Provide the [X, Y] coordinate of the cell's center where the given text is located.  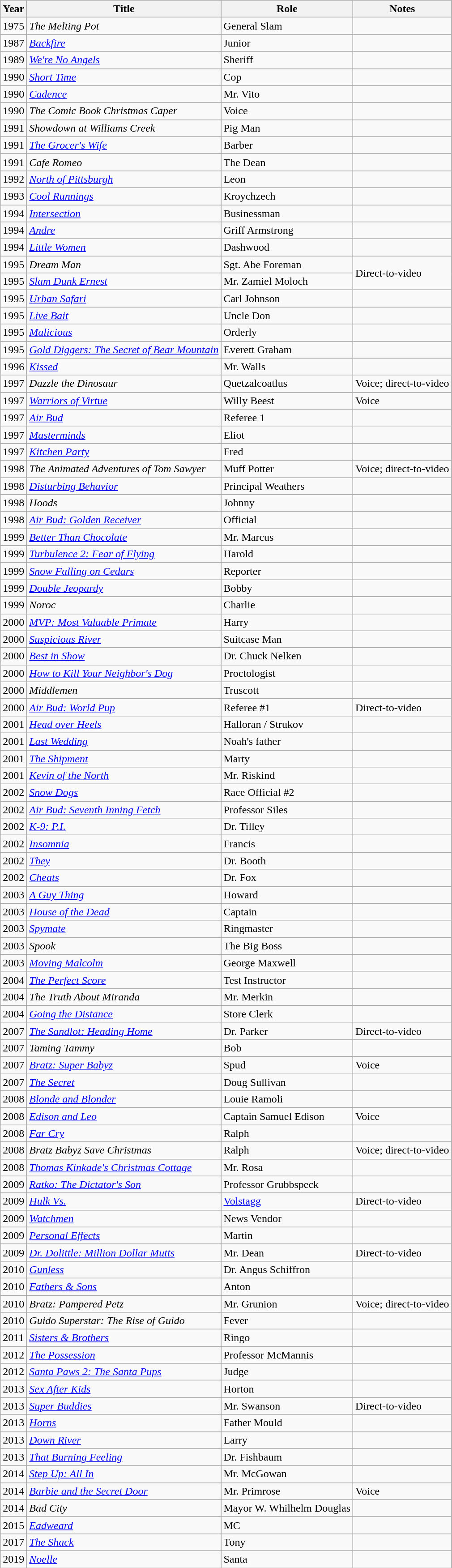
1975 [13, 26]
Bob [287, 1048]
Blonde and Blonder [124, 1099]
Going the Distance [124, 1014]
Step Up: All In [124, 1474]
Dr. Angus Schiffron [287, 1269]
Charlie [287, 605]
Professor Grubbspeck [287, 1184]
Insomnia [124, 844]
Dashwood [287, 248]
Everett Graham [287, 350]
Mr. Marcus [287, 537]
Howard [287, 895]
We're No Angels [124, 60]
Cheats [124, 878]
Spymate [124, 929]
Halloran / Strukov [287, 724]
Louie Ramoli [287, 1099]
Truscott [287, 690]
Johnny [287, 503]
Noah's father [287, 741]
The Dean [287, 162]
Captain Samuel Edison [287, 1116]
Middlemen [124, 690]
That Burning Feeling [124, 1457]
Far Cry [124, 1133]
Reporter [287, 571]
Sgt. Abe Foreman [287, 265]
Spud [287, 1065]
Hulk Vs. [124, 1201]
Junior [287, 43]
General Slam [287, 26]
Spook [124, 946]
Fathers & Sons [124, 1286]
Carl Johnson [287, 299]
Cafe Romeo [124, 162]
Last Wedding [124, 741]
Snow Falling on Cedars [124, 571]
Gold Diggers: The Secret of Bear Mountain [124, 350]
2017 [13, 1542]
Dr. Chuck Nelken [287, 656]
Uncle Don [287, 316]
1987 [13, 43]
Air Bud: World Pup [124, 707]
Businessman [287, 214]
Mr. Riskind [287, 776]
Referee 1 [287, 418]
Short Time [124, 77]
2011 [13, 1338]
Sisters & Brothers [124, 1338]
Year [13, 9]
Francis [287, 844]
Volstagg [287, 1201]
The Melting Pot [124, 26]
The Truth About Miranda [124, 997]
Slam Dunk Ernest [124, 282]
Mr. Swanson [287, 1406]
The Perfect Score [124, 980]
Turbulence 2: Fear of Flying [124, 554]
Bratz: Super Babyz [124, 1065]
K-9: P.I. [124, 827]
Tony [287, 1542]
Dr. Booth [287, 861]
Suitcase Man [287, 639]
1989 [13, 60]
Title [124, 9]
Noroc [124, 605]
Cool Runnings [124, 196]
How to Kill Your Neighbor's Dog [124, 673]
Barbie and the Secret Door [124, 1491]
Warriors of Virtue [124, 401]
News Vendor [287, 1218]
Sex After Kids [124, 1389]
Pig Man [287, 128]
A Guy Thing [124, 895]
The Shack [124, 1542]
Eadweard [124, 1525]
Dr. Dolittle: Million Dollar Mutts [124, 1252]
Larry [287, 1440]
Backfire [124, 43]
The Sandlot: Heading Home [124, 1031]
George Maxwell [287, 963]
Air Bud: Seventh Inning Fetch [124, 810]
Dream Man [124, 265]
Snow Dogs [124, 793]
MC [287, 1525]
Proctologist [287, 673]
Judge [287, 1372]
House of the Dead [124, 912]
Hoods [124, 503]
Muff Potter [287, 469]
They [124, 861]
Head over Heels [124, 724]
Race Official #2 [287, 793]
Willy Beest [287, 401]
Air Bud [124, 418]
Role [287, 9]
Gunless [124, 1269]
Best in Show [124, 656]
Eliot [287, 435]
Noelle [124, 1559]
MVP: Most Valuable Primate [124, 622]
Store Clerk [287, 1014]
Intersection [124, 214]
Official [287, 520]
Quetzalcoatlus [287, 384]
1993 [13, 196]
Horton [287, 1389]
Dr. Fox [287, 878]
Mr. Zamiel Moloch [287, 282]
Little Women [124, 248]
North of Pittsburgh [124, 179]
Orderly [287, 333]
Santa [287, 1559]
Leon [287, 179]
The Comic Book Christmas Caper [124, 111]
Professor Siles [287, 810]
The Possession [124, 1355]
Notes [403, 9]
Test Instructor [287, 980]
Disturbing Behavior [124, 486]
Suspicious River [124, 639]
Cop [287, 77]
Griff Armstrong [287, 231]
Mr. Dean [287, 1252]
Mr. Rosa [287, 1167]
Andre [124, 231]
Doug Sullivan [287, 1082]
The Animated Adventures of Tom Sawyer [124, 469]
Mayor W. Whilhelm Douglas [287, 1508]
2015 [13, 1525]
Double Jeopardy [124, 588]
Down River [124, 1440]
Mr. Primrose [287, 1491]
Mr. Grunion [287, 1304]
Dr. Parker [287, 1031]
Marty [287, 759]
Harry [287, 622]
1992 [13, 179]
Taming Tammy [124, 1048]
Mr. Vito [287, 94]
Bratz Babyz Save Christmas [124, 1150]
The Shipment [124, 759]
Moving Malcolm [124, 963]
Guido Superstar: The Rise of Guido [124, 1321]
Harold [287, 554]
Dazzle the Dinosaur [124, 384]
The Big Boss [287, 946]
Dr. Tilley [287, 827]
Mr. McGowan [287, 1474]
Live Bait [124, 316]
Ringo [287, 1338]
Mr. Walls [287, 367]
Edison and Leo [124, 1116]
Urban Safari [124, 299]
Horns [124, 1423]
Captain [287, 912]
Air Bud: Golden Receiver [124, 520]
Cadence [124, 94]
Personal Effects [124, 1235]
Better Than Chocolate [124, 537]
2019 [13, 1559]
Showdown at Williams Creek [124, 128]
Fever [287, 1321]
The Grocer's Wife [124, 145]
Professor McMannis [287, 1355]
Dr. Fishbaum [287, 1457]
Bobby [287, 588]
Kroychzech [287, 196]
Father Mould [287, 1423]
Masterminds [124, 435]
1996 [13, 367]
Referee #1 [287, 707]
Anton [287, 1286]
Thomas Kinkade's Christmas Cottage [124, 1167]
Principal Weathers [287, 486]
Ratko: The Dictator's Son [124, 1184]
Kitchen Party [124, 452]
Fred [287, 452]
Martin [287, 1235]
Super Buddies [124, 1406]
Ringmaster [287, 929]
Watchmen [124, 1218]
Barber [287, 145]
Sheriff [287, 60]
Kevin of the North [124, 776]
Kissed [124, 367]
Bratz: Pampered Petz [124, 1304]
Malicious [124, 333]
The Secret [124, 1082]
Santa Paws 2: The Santa Pups [124, 1372]
Mr. Merkin [287, 997]
Bad City [124, 1508]
